Provide the [x, y] coordinate of the cell's center where the given text is located.  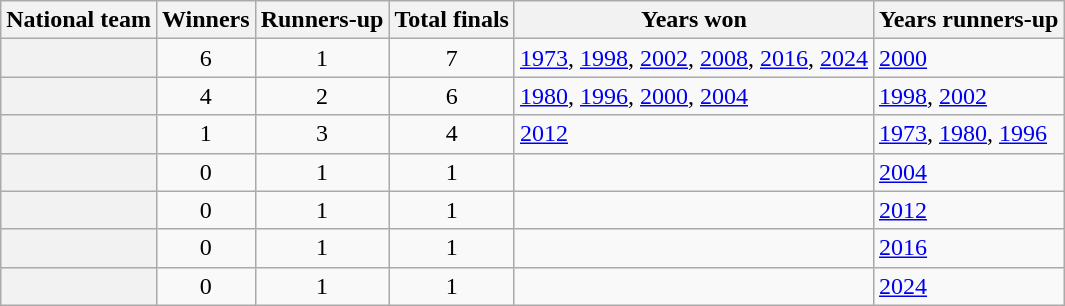
National team [79, 20]
2 [322, 96]
Winners [206, 20]
Years runners-up [969, 20]
1980, 1996, 2000, 2004 [694, 96]
2016 [969, 248]
7 [452, 58]
Years won [694, 20]
1973, 1998, 2002, 2008, 2016, 2024 [694, 58]
3 [322, 134]
2004 [969, 172]
2024 [969, 286]
1973, 1980, 1996 [969, 134]
1998, 2002 [969, 96]
2000 [969, 58]
Runners-up [322, 20]
Total finals [452, 20]
